Return the (x, y) coordinate for the center point of the cell that contains the specified text.  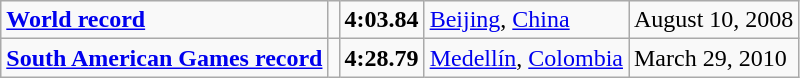
March 29, 2010 (713, 58)
4:28.79 (382, 58)
World record (164, 20)
Medellín, Colombia (526, 58)
South American Games record (164, 58)
August 10, 2008 (713, 20)
Beijing, China (526, 20)
4:03.84 (382, 20)
